Scan for the cell matching the given text and deliver its (X, Y) coordinate at center. 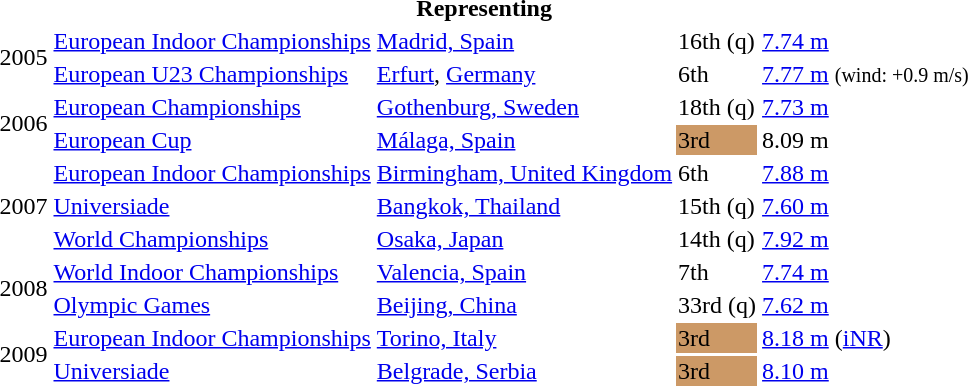
European U23 Championships (212, 74)
World Indoor Championships (212, 272)
Madrid, Spain (524, 41)
7th (718, 272)
33rd (q) (718, 305)
Osaka, Japan (524, 239)
Belgrade, Serbia (524, 371)
European Cup (212, 140)
15th (q) (718, 206)
16th (q) (718, 41)
Torino, Italy (524, 338)
World Championships (212, 239)
Bangkok, Thailand (524, 206)
Birmingham, United Kingdom (524, 173)
Beijing, China (524, 305)
Erfurt, Germany (524, 74)
Gothenburg, Sweden (524, 107)
14th (q) (718, 239)
European Championships (212, 107)
Valencia, Spain (524, 272)
Málaga, Spain (524, 140)
18th (q) (718, 107)
Olympic Games (212, 305)
